Return [X, Y] of the center of cell containing provided text 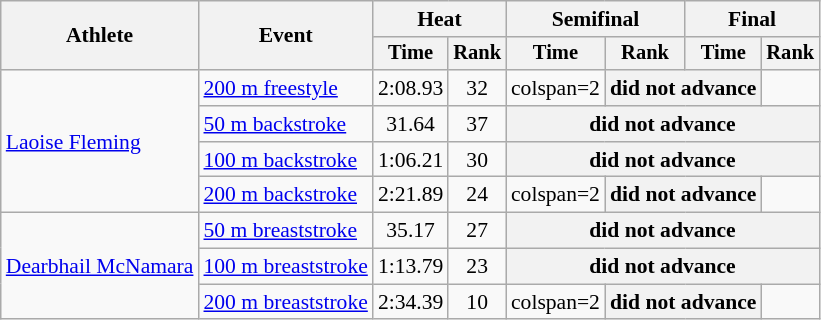
31.64 [410, 124]
Athlete [100, 36]
100 m breaststroke [285, 267]
2:21.89 [410, 195]
35.17 [410, 231]
200 m breaststroke [285, 302]
50 m breaststroke [285, 231]
Final [752, 19]
50 m backstroke [285, 124]
1:06.21 [410, 160]
Event [285, 36]
200 m backstroke [285, 195]
37 [477, 124]
Semifinal [596, 19]
27 [477, 231]
1:13.79 [410, 267]
2:08.93 [410, 88]
32 [477, 88]
200 m freestyle [285, 88]
23 [477, 267]
Heat [440, 19]
30 [477, 160]
100 m backstroke [285, 160]
24 [477, 195]
Dearbhail McNamara [100, 266]
Laoise Fleming [100, 141]
10 [477, 302]
2:34.39 [410, 302]
